Find where the given text appears and provide that cell's center as (x, y) coordinate. 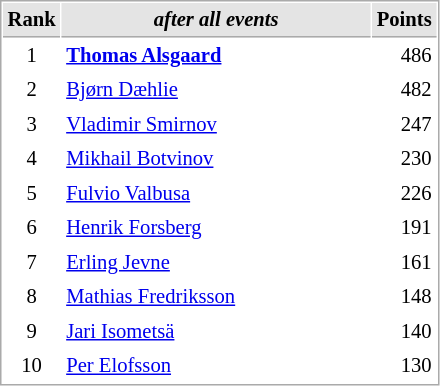
230 (404, 158)
226 (404, 194)
8 (32, 296)
Rank (32, 20)
191 (404, 228)
Henrik Forsberg (216, 228)
4 (32, 158)
Thomas Alsgaard (216, 56)
Per Elofsson (216, 366)
6 (32, 228)
130 (404, 366)
Mikhail Botvinov (216, 158)
247 (404, 124)
3 (32, 124)
Vladimir Smirnov (216, 124)
486 (404, 56)
Mathias Fredriksson (216, 296)
after all events (216, 20)
Points (404, 20)
2 (32, 90)
Erling Jevne (216, 262)
140 (404, 332)
161 (404, 262)
Jari Isometsä (216, 332)
148 (404, 296)
10 (32, 366)
9 (32, 332)
482 (404, 90)
1 (32, 56)
Fulvio Valbusa (216, 194)
5 (32, 194)
Bjørn Dæhlie (216, 90)
7 (32, 262)
